Scan for the cell matching the given text and deliver its (X, Y) coordinate at center. 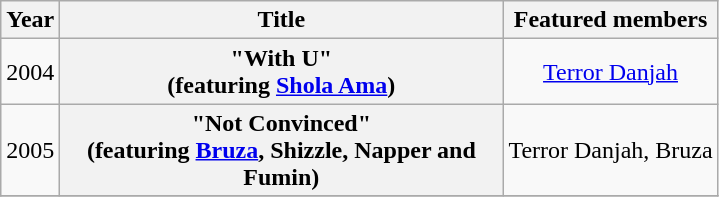
Terror Danjah (610, 72)
Terror Danjah, Bruza (610, 150)
"Not Convinced"(featuring Bruza, Shizzle, Napper and Fumin) (282, 150)
"With U"(featuring Shola Ama) (282, 72)
Year (30, 20)
Title (282, 20)
2004 (30, 72)
Featured members (610, 20)
2005 (30, 150)
